Return the (x, y) coordinate for the center point of the cell that contains the specified text.  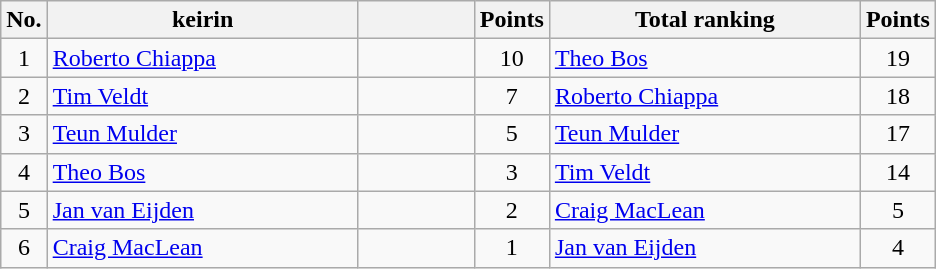
14 (898, 172)
18 (898, 96)
7 (512, 96)
keirin (202, 20)
17 (898, 134)
Total ranking (704, 20)
No. (24, 20)
6 (24, 248)
10 (512, 58)
19 (898, 58)
